Capture the cell that displays the provided text and extract its (x, y) central coordinate. 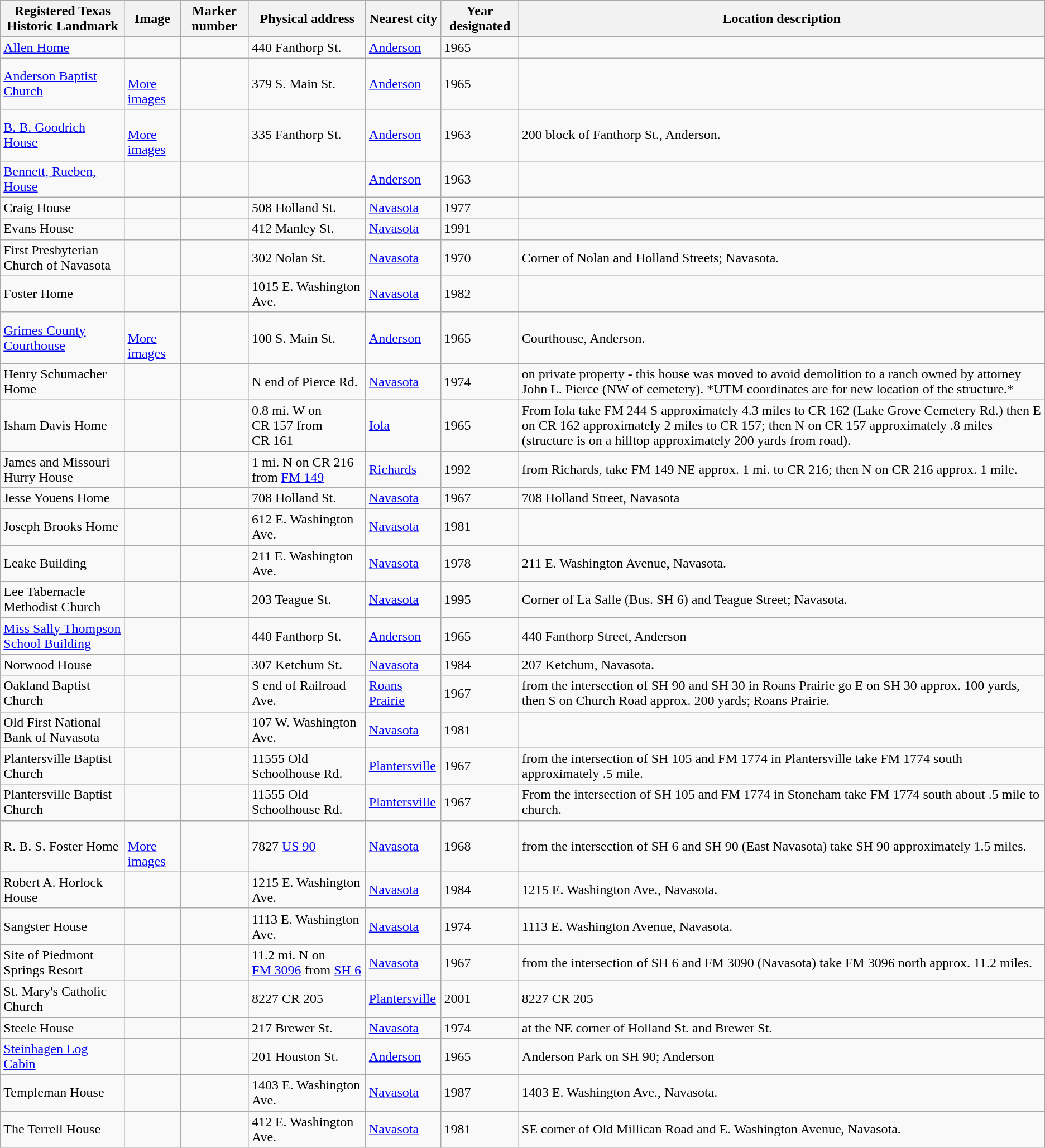
Steele House (63, 1027)
1970 (480, 258)
Richards (403, 469)
Robert A. Horlock House (63, 890)
335 Fanthorp St. (307, 135)
James and Missouri Hurry House (63, 469)
1968 (480, 846)
107 W. Washington Ave. (307, 730)
1982 (480, 294)
Site of Piedmont Springs Resort (63, 962)
Sangster House (63, 926)
1995 (480, 599)
211 E. Washington Avenue, Navasota. (782, 564)
Craig House (63, 208)
Corner of Nolan and Holland Streets; Navasota. (782, 258)
Corner of La Salle (Bus. SH 6) and Teague Street; Navasota. (782, 599)
307 Ketchum St. (307, 665)
203 Teague St. (307, 599)
S end of Railroad Ave. (307, 693)
612 E. Washington Ave. (307, 527)
217 Brewer St. (307, 1027)
Registered Texas Historic Landmark (63, 19)
from the intersection of SH 90 and SH 30 in Roans Prairie go E on SH 30 approx. 100 yards, then S on Church Road approx. 200 yards; Roans Prairie. (782, 693)
1403 E. Washington Ave., Navasota. (782, 1093)
B. B. Goodrich House (63, 135)
Steinhagen Log Cabin (63, 1057)
Henry Schumacher Home (63, 382)
Isham Davis Home (63, 425)
Roans Prairie (403, 693)
Norwood House (63, 665)
440 Fanthorp Street, Anderson (782, 636)
Leake Building (63, 564)
1 mi. N on CR 216 from FM 149 (307, 469)
Image (152, 19)
1992 (480, 469)
508 Holland St. (307, 208)
7827 US 90 (307, 846)
SE corner of Old Millican Road and E. Washington Avenue, Navasota. (782, 1130)
from the intersection of SH 105 and FM 1774 in Plantersville take FM 1774 south approximately .5 mile. (782, 766)
1977 (480, 208)
100 S. Main St. (307, 338)
Iola (403, 425)
1215 E. Washington Ave. (307, 890)
Miss Sally Thompson School Building (63, 636)
11.2 mi. N on FM 3096 from SH 6 (307, 962)
211 E. Washington Ave. (307, 564)
1978 (480, 564)
Bennett, Rueben, House (63, 179)
from Richards, take FM 149 NE approx. 1 mi. to CR 216; then N on CR 216 approx. 1 mile. (782, 469)
Allen Home (63, 47)
1403 E. Washington Ave. (307, 1093)
The Terrell House (63, 1130)
Lee Tabernacle Methodist Church (63, 599)
Joseph Brooks Home (63, 527)
207 Ketchum, Navasota. (782, 665)
0.8 mi. W on CR 157 from CR 161 (307, 425)
St. Mary's Catholic Church (63, 999)
Jesse Youens Home (63, 498)
200 block of Fanthorp St., Anderson. (782, 135)
from the intersection of SH 6 and SH 90 (East Navasota) take SH 90 approximately 1.5 miles. (782, 846)
412 E. Washington Ave. (307, 1130)
1991 (480, 229)
Evans House (63, 229)
at the NE corner of Holland St. and Brewer St. (782, 1027)
201 Houston St. (307, 1057)
Foster Home (63, 294)
1987 (480, 1093)
1015 E. Washington Ave. (307, 294)
From the intersection of SH 105 and FM 1774 in Stoneham take FM 1774 south about .5 mile to church. (782, 803)
Old First National Bank of Navasota (63, 730)
from the intersection of SH 6 and FM 3090 (Navasota) take FM 3096 north approx. 11.2 miles. (782, 962)
Year designated (480, 19)
First Presbyterian Church of Navasota (63, 258)
708 Holland St. (307, 498)
N end of Pierce Rd. (307, 382)
Location description (782, 19)
1113 E. Washington Ave. (307, 926)
R. B. S. Foster Home (63, 846)
Courthouse, Anderson. (782, 338)
Marker number (214, 19)
Grimes County Courthouse (63, 338)
Anderson Park on SH 90; Anderson (782, 1057)
2001 (480, 999)
Nearest city (403, 19)
302 Nolan St. (307, 258)
379 S. Main St. (307, 84)
Templeman House (63, 1093)
1215 E. Washington Ave., Navasota. (782, 890)
Physical address (307, 19)
708 Holland Street, Navasota (782, 498)
Anderson Baptist Church (63, 84)
Oakland Baptist Church (63, 693)
1113 E. Washington Avenue, Navasota. (782, 926)
412 Manley St. (307, 229)
